Scan for the cell matching the given text and deliver its [X, Y] coordinate at center. 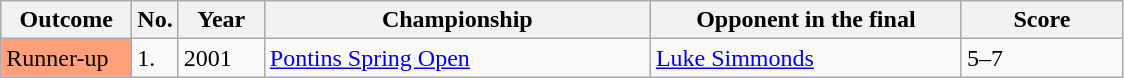
1. [155, 58]
Score [1042, 20]
Championship [457, 20]
Year [221, 20]
Pontins Spring Open [457, 58]
Luke Simmonds [806, 58]
Outcome [66, 20]
No. [155, 20]
2001 [221, 58]
5–7 [1042, 58]
Runner-up [66, 58]
Opponent in the final [806, 20]
